Return (x, y) of the center of cell containing provided text 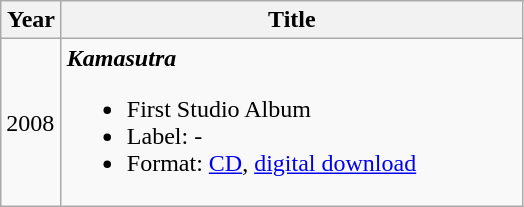
KamasutraFirst Studio AlbumLabel: -Format: CD, digital download (292, 122)
2008 (32, 122)
Title (292, 20)
Year (32, 20)
